Scan for the cell matching the given text and deliver its [X, Y] coordinate at center. 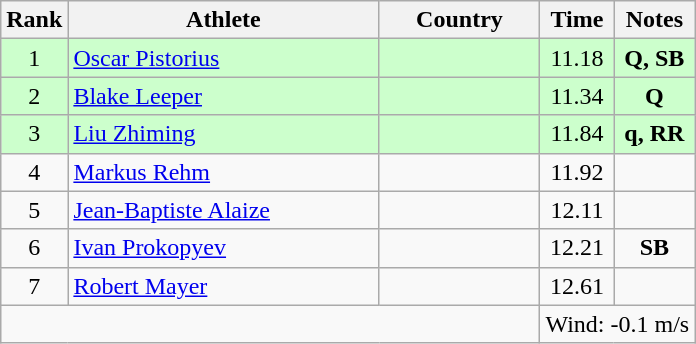
12.61 [577, 286]
Oscar Pistorius [224, 58]
12.21 [577, 248]
Wind: -0.1 m/s [618, 324]
Jean-Baptiste Alaize [224, 210]
5 [34, 210]
q, RR [654, 134]
2 [34, 96]
Athlete [224, 20]
Markus Rehm [224, 172]
11.34 [577, 96]
Q [654, 96]
Ivan Prokopyev [224, 248]
11.92 [577, 172]
SB [654, 248]
3 [34, 134]
1 [34, 58]
11.18 [577, 58]
Country [460, 20]
Rank [34, 20]
7 [34, 286]
4 [34, 172]
Q, SB [654, 58]
Blake Leeper [224, 96]
Robert Mayer [224, 286]
Time [577, 20]
11.84 [577, 134]
12.11 [577, 210]
Notes [654, 20]
Liu Zhiming [224, 134]
6 [34, 248]
